Return the (x, y) coordinate for the center point of the cell that contains the specified text.  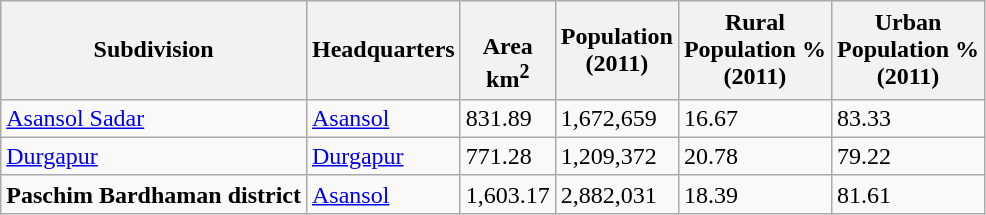
18.39 (754, 194)
83.33 (908, 118)
831.89 (508, 118)
1,209,372 (616, 156)
2,882,031 (616, 194)
16.67 (754, 118)
Asansol Sadar (154, 118)
20.78 (754, 156)
Population(2011) (616, 50)
Subdivision (154, 50)
79.22 (908, 156)
RuralPopulation %(2011) (754, 50)
Paschim Bardhaman district (154, 194)
81.61 (908, 194)
Headquarters (383, 50)
Areakm2 (508, 50)
771.28 (508, 156)
1,672,659 (616, 118)
Urban Population % (2011) (908, 50)
1,603.17 (508, 194)
